Search for the cell housing the specified text and yield its (x, y) center coordinate. 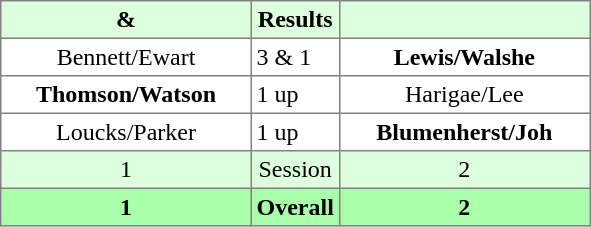
Bennett/Ewart (126, 57)
Overall (295, 207)
Lewis/Walshe (464, 57)
Loucks/Parker (126, 132)
Session (295, 170)
Blumenherst/Joh (464, 132)
Harigae/Lee (464, 95)
Thomson/Watson (126, 95)
3 & 1 (295, 57)
Results (295, 20)
& (126, 20)
